From the cell containing the given text, extract its center point as (x, y) coordinate. 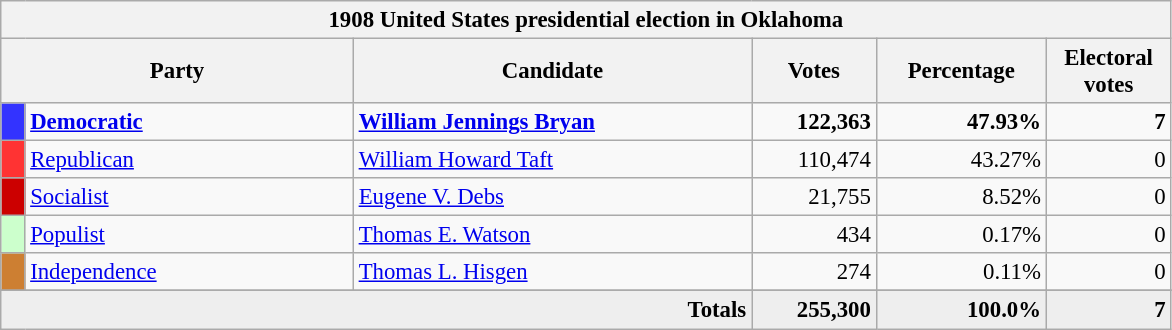
Republican (189, 160)
Totals (376, 310)
0.17% (961, 235)
47.93% (961, 122)
43.27% (961, 160)
Candidate (552, 72)
274 (814, 273)
Eugene V. Debs (552, 197)
Independence (189, 273)
434 (814, 235)
255,300 (814, 310)
0.11% (961, 273)
Percentage (961, 72)
Electoral votes (1108, 72)
1908 United States presidential election in Oklahoma (586, 20)
8.52% (961, 197)
Populist (189, 235)
Socialist (189, 197)
21,755 (814, 197)
William Jennings Bryan (552, 122)
Votes (814, 72)
110,474 (814, 160)
Thomas E. Watson (552, 235)
122,363 (814, 122)
Party (178, 72)
100.0% (961, 310)
Democratic (189, 122)
William Howard Taft (552, 160)
Thomas L. Hisgen (552, 273)
